From the cell containing the given text, extract its center point as [x, y] coordinate. 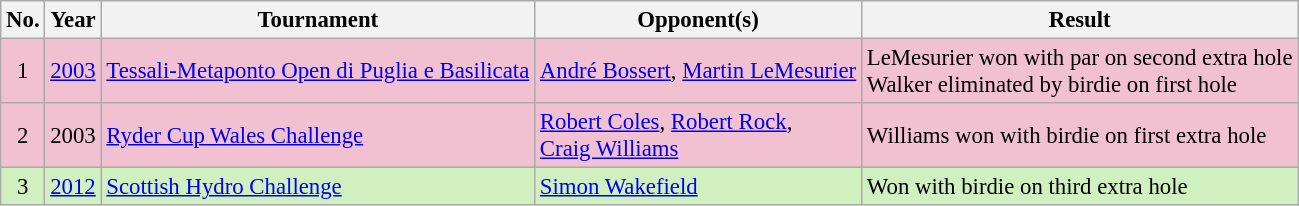
Result [1080, 20]
Opponent(s) [698, 20]
2 [23, 136]
3 [23, 187]
2012 [73, 187]
Tournament [318, 20]
Simon Wakefield [698, 187]
Won with birdie on third extra hole [1080, 187]
Year [73, 20]
Robert Coles, Robert Rock, Craig Williams [698, 136]
Williams won with birdie on first extra hole [1080, 136]
Tessali-Metaponto Open di Puglia e Basilicata [318, 72]
Ryder Cup Wales Challenge [318, 136]
1 [23, 72]
Scottish Hydro Challenge [318, 187]
LeMesurier won with par on second extra holeWalker eliminated by birdie on first hole [1080, 72]
André Bossert, Martin LeMesurier [698, 72]
No. [23, 20]
